Output the (X, Y) coordinate of the center of the cell containing the given text.  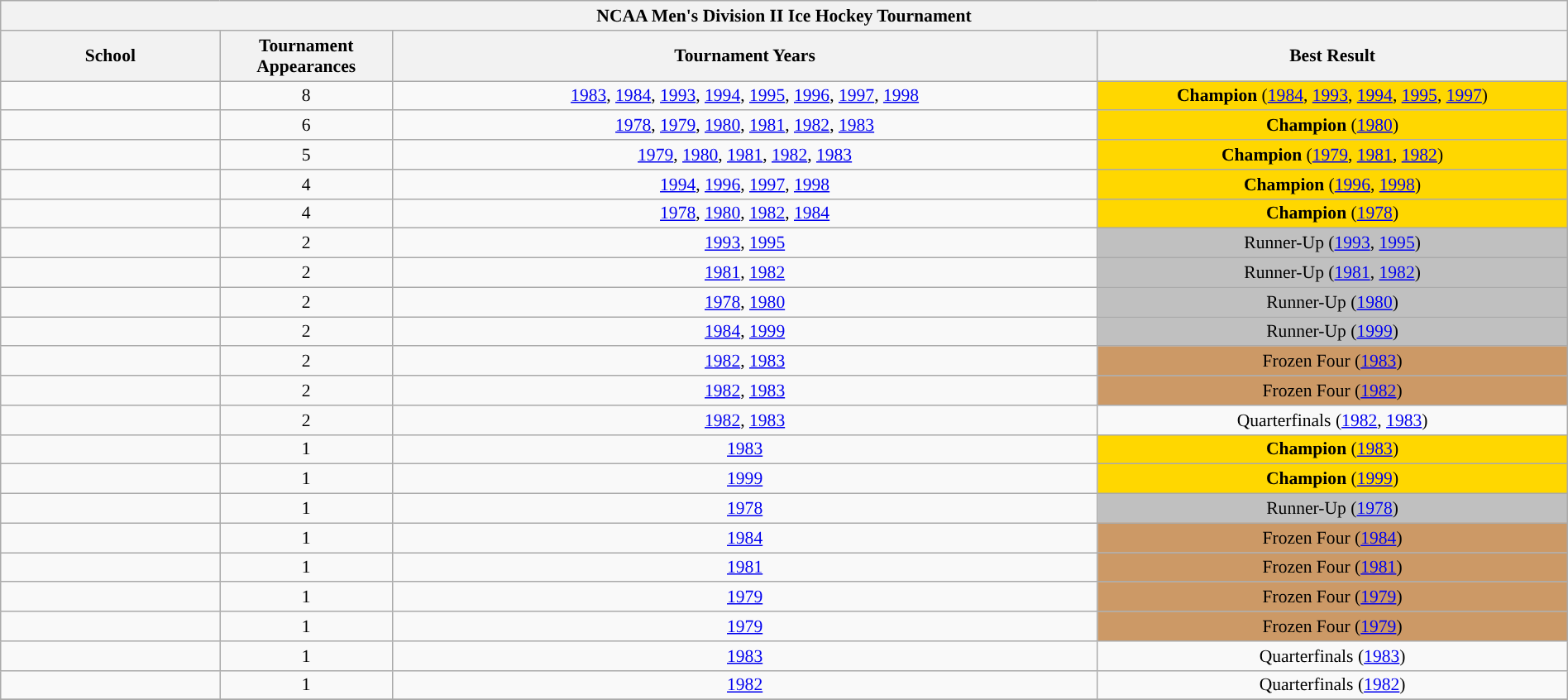
1984, 1999 (744, 332)
1993, 1995 (744, 243)
5 (306, 155)
8 (306, 96)
Champion (1980) (1332, 126)
1999 (744, 479)
1978, 1980, 1982, 1984 (744, 213)
1982 (744, 685)
Best Result (1332, 56)
Quarterfinals (1982) (1332, 685)
1979, 1980, 1981, 1982, 1983 (744, 155)
NCAA Men's Division II Ice Hockey Tournament (784, 16)
Tournament Years (744, 56)
1978, 1980 (744, 302)
Tournament Appearances (306, 56)
Frozen Four (1982) (1332, 391)
Champion (1979, 1981, 1982) (1332, 155)
Runner-Up (1980) (1332, 302)
Runner-Up (1978) (1332, 509)
Frozen Four (1983) (1332, 362)
Runner-Up (1999) (1332, 332)
Champion (1983) (1332, 449)
6 (306, 126)
Runner-Up (1981, 1982) (1332, 273)
School (111, 56)
Frozen Four (1984) (1332, 538)
1984 (744, 538)
1978, 1979, 1980, 1981, 1982, 1983 (744, 126)
Champion (1978) (1332, 213)
1983, 1984, 1993, 1994, 1995, 1996, 1997, 1998 (744, 96)
Champion (1984, 1993, 1994, 1995, 1997) (1332, 96)
Runner-Up (1993, 1995) (1332, 243)
1981, 1982 (744, 273)
Frozen Four (1981) (1332, 568)
Quarterfinals (1983) (1332, 656)
1978 (744, 509)
Champion (1999) (1332, 479)
1994, 1996, 1997, 1998 (744, 185)
Champion (1996, 1998) (1332, 185)
1981 (744, 568)
Quarterfinals (1982, 1983) (1332, 420)
